Scan for the cell matching the given text and deliver its (x, y) coordinate at center. 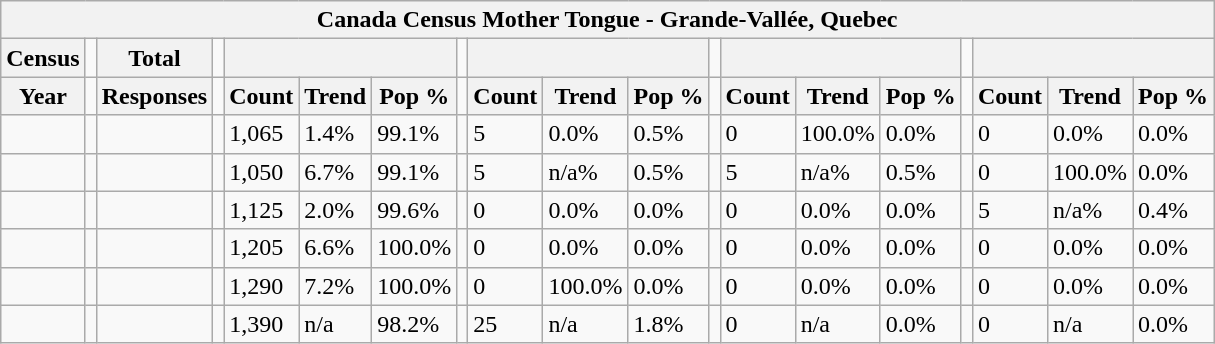
98.2% (414, 324)
2.0% (336, 210)
1,065 (262, 134)
1.8% (668, 324)
1.4% (336, 134)
Year (43, 96)
1,050 (262, 172)
6.7% (336, 172)
1,290 (262, 286)
Total (154, 58)
99.6% (414, 210)
6.6% (336, 248)
1,205 (262, 248)
25 (506, 324)
Responses (154, 96)
Canada Census Mother Tongue - Grande-Vallée, Quebec (608, 20)
7.2% (336, 286)
Census (43, 58)
0.4% (1172, 210)
1,390 (262, 324)
1,125 (262, 210)
